Locate the cell with the specified text and output its [x, y] center coordinate. 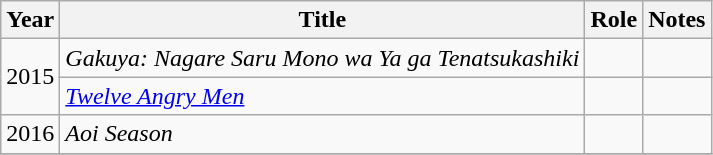
Twelve Angry Men [322, 96]
Title [322, 20]
2016 [30, 134]
Role [614, 20]
Aoi Season [322, 134]
Year [30, 20]
2015 [30, 77]
Gakuya: Nagare Saru Mono wa Ya ga Tenatsukashiki [322, 58]
Notes [677, 20]
